Pinpoint the cell where the given text exists, returning its [x, y] midpoint coordinate. 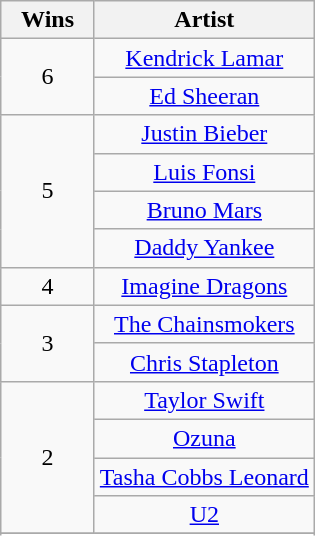
U2 [204, 515]
4 [48, 286]
Ed Sheeran [204, 96]
Ozuna [204, 438]
Tasha Cobbs Leonard [204, 477]
Artist [204, 20]
6 [48, 77]
Justin Bieber [204, 134]
5 [48, 191]
2 [48, 457]
3 [48, 343]
Bruno Mars [204, 210]
Wins [48, 20]
Daddy Yankee [204, 248]
The Chainsmokers [204, 324]
Chris Stapleton [204, 362]
Imagine Dragons [204, 286]
Kendrick Lamar [204, 58]
Taylor Swift [204, 400]
Luis Fonsi [204, 172]
